From the cell containing the given text, extract its center point as [X, Y] coordinate. 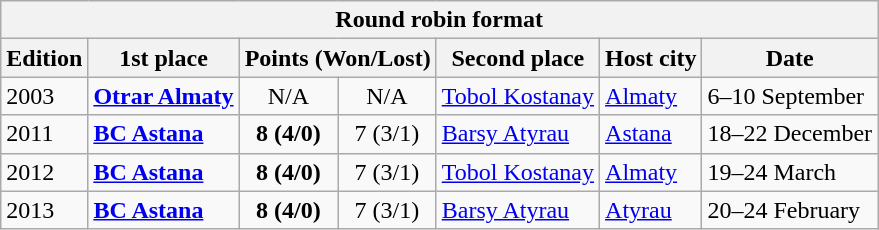
6–10 September [790, 96]
Host city [651, 58]
2011 [44, 134]
Astana [651, 134]
20–24 February [790, 210]
1st place [164, 58]
Atyrau [651, 210]
Otrar Almaty [164, 96]
Edition [44, 58]
2003 [44, 96]
19–24 March [790, 172]
18–22 December [790, 134]
Points (Won/Lost) [338, 58]
2013 [44, 210]
Second place [518, 58]
Date [790, 58]
2012 [44, 172]
Round robin format [440, 20]
